Provide the (X, Y) coordinate of the cell's center where the given text is located.  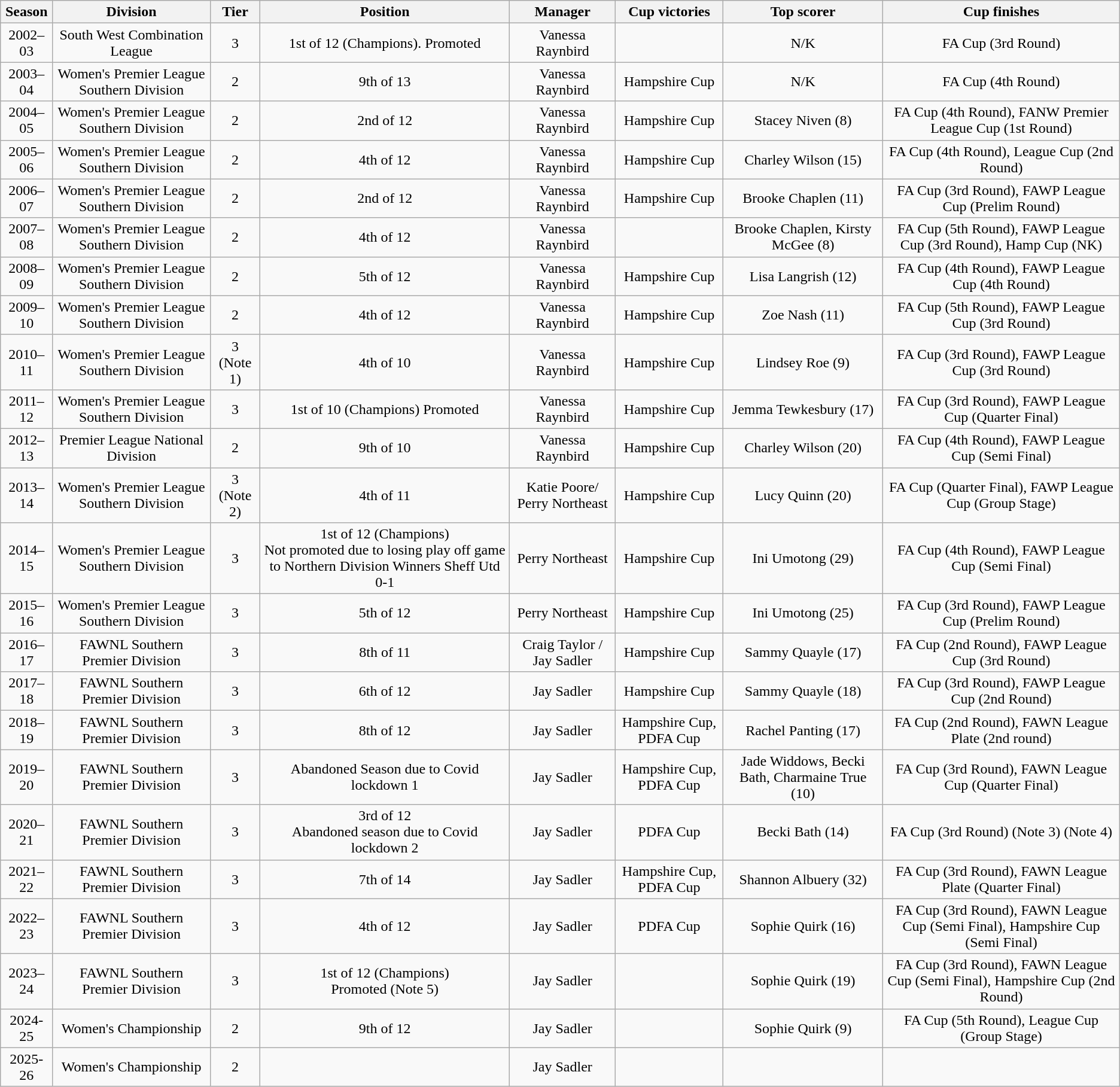
2019–20 (26, 777)
2015–16 (26, 614)
8th of 12 (385, 730)
FA Cup (Quarter Final), FAWP League Cup (Group Stage) (1002, 495)
Rachel Panting (17) (803, 730)
4th of 10 (385, 362)
Sammy Quayle (18) (803, 692)
Division (132, 12)
4th of 11 (385, 495)
FA Cup (3rd Round), FAWN League Cup (Quarter Final) (1002, 777)
1st of 12 (Champions)Not promoted due to losing play off game to Northern Division Winners Sheff Utd 0-1 (385, 559)
2013–14 (26, 495)
FA Cup (3rd Round) (1002, 43)
Sophie Quirk (16) (803, 926)
Charley Wilson (20) (803, 447)
FA Cup (5th Round), FAWP League Cup (3rd Round) (1002, 315)
Lisa Langrish (12) (803, 276)
Zoe Nash (11) (803, 315)
2023–24 (26, 981)
2025-26 (26, 1067)
Premier League National Division (132, 447)
Brooke Chaplen (11) (803, 199)
Lindsey Roe (9) (803, 362)
3rd of 12Abandoned season due to Covid lockdown 2 (385, 832)
Becki Bath (14) (803, 832)
Craig Taylor / Jay Sadler (562, 652)
FA Cup (4th Round), League Cup (2nd Round) (1002, 159)
Season (26, 12)
Jemma Tewkesbury (17) (803, 409)
FA Cup (2nd Round), FAWN League Plate (2nd round) (1002, 730)
2012–13 (26, 447)
Ini Umotong (25) (803, 614)
FA Cup (3rd Round), FAWN League Cup (Semi Final), Hampshire Cup (Semi Final) (1002, 926)
2010–11 (26, 362)
2006–07 (26, 199)
Cup victories (669, 12)
2022–23 (26, 926)
3 (Note 1) (236, 362)
2020–21 (26, 832)
2024-25 (26, 1028)
Jade Widdows, Becki Bath, Charmaine True (10) (803, 777)
Tier (236, 12)
8th of 11 (385, 652)
Abandoned Season due to Covid lockdown 1 (385, 777)
2016–17 (26, 652)
FA Cup (4th Round), FAWP League Cup (4th Round) (1002, 276)
2011–12 (26, 409)
2018–19 (26, 730)
Manager (562, 12)
FA Cup (3rd Round), FAWP League Cup (2nd Round) (1002, 692)
Sammy Quayle (17) (803, 652)
South West Combination League (132, 43)
Ini Umotong (29) (803, 559)
2007–08 (26, 237)
FA Cup (3rd Round), FAWN League Cup (Semi Final), Hampshire Cup (2nd Round) (1002, 981)
2004–05 (26, 121)
9th of 13 (385, 81)
FA Cup (3rd Round), FAWP League Cup (3rd Round) (1002, 362)
FA Cup (4th Round), FANW Premier League Cup (1st Round) (1002, 121)
9th of 10 (385, 447)
FA Cup (5th Round), League Cup (Group Stage) (1002, 1028)
FA Cup (2nd Round), FAWP League Cup (3rd Round) (1002, 652)
2005–06 (26, 159)
Shannon Albuery (32) (803, 879)
FA Cup (4th Round) (1002, 81)
2002–03 (26, 43)
2014–15 (26, 559)
1st of 12 (Champions). Promoted (385, 43)
Katie Poore/ Perry Northeast (562, 495)
7th of 14 (385, 879)
1st of 10 (Champions) Promoted (385, 409)
FA Cup (3rd Round), FAWP League Cup (Quarter Final) (1002, 409)
2003–04 (26, 81)
Brooke Chaplen, Kirsty McGee (8) (803, 237)
3 (Note 2) (236, 495)
FA Cup (3rd Round) (Note 3) (Note 4) (1002, 832)
Stacey Niven (8) (803, 121)
Top scorer (803, 12)
6th of 12 (385, 692)
9th of 12 (385, 1028)
Charley Wilson (15) (803, 159)
2009–10 (26, 315)
Position (385, 12)
2017–18 (26, 692)
FA Cup (3rd Round), FAWN League Plate (Quarter Final) (1002, 879)
FA Cup (5th Round), FAWP League Cup (3rd Round), Hamp Cup (NK) (1002, 237)
Lucy Quinn (20) (803, 495)
Sophie Quirk (9) (803, 1028)
Cup finishes (1002, 12)
2008–09 (26, 276)
Sophie Quirk (19) (803, 981)
1st of 12 (Champions)Promoted (Note 5) (385, 981)
2021–22 (26, 879)
